Pinpoint the cell where the given text exists, returning its (x, y) midpoint coordinate. 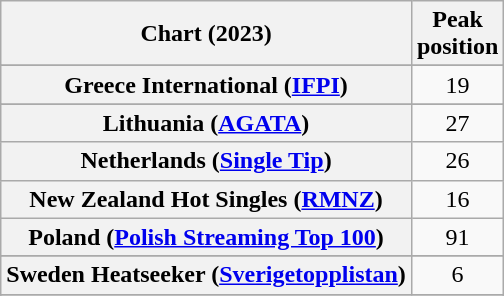
27 (457, 123)
Greece International (IFPI) (206, 85)
Poland (Polish Streaming Top 100) (206, 237)
New Zealand Hot Singles (RMNZ) (206, 199)
16 (457, 199)
Sweden Heatseeker (Sverigetopplistan) (206, 275)
Peakposition (457, 34)
91 (457, 237)
19 (457, 85)
Netherlands (Single Tip) (206, 161)
26 (457, 161)
Chart (2023) (206, 34)
Lithuania (AGATA) (206, 123)
6 (457, 275)
